Return (X, Y) of the center of cell containing provided text 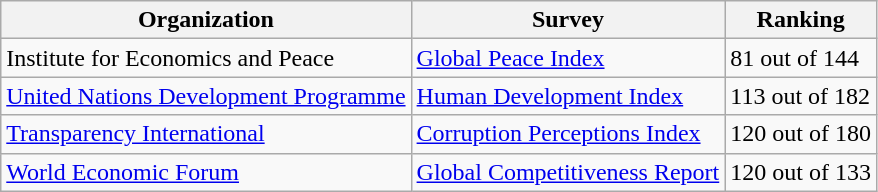
United Nations Development Programme (206, 96)
Survey (568, 20)
113 out of 182 (801, 96)
World Economic Forum (206, 172)
Global Peace Index (568, 58)
Institute for Economics and Peace (206, 58)
Global Competitiveness Report (568, 172)
Human Development Index (568, 96)
Organization (206, 20)
120 out of 180 (801, 134)
Corruption Perceptions Index (568, 134)
120 out of 133 (801, 172)
Transparency International (206, 134)
Ranking (801, 20)
81 out of 144 (801, 58)
